From the cell containing the given text, extract its center point as (X, Y) coordinate. 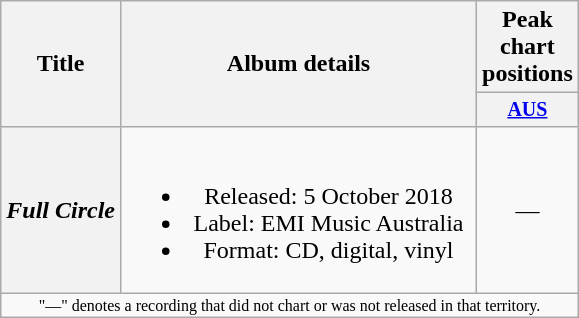
Peak chart positions (528, 47)
Album details (298, 64)
AUS (528, 110)
Full Circle (61, 210)
Title (61, 64)
Released: 5 October 2018Label: EMI Music AustraliaFormat: CD, digital, vinyl (298, 210)
"—" denotes a recording that did not chart or was not released in that territory. (290, 305)
— (528, 210)
